Provide the [X, Y] coordinate of the cell's center where the given text is located.  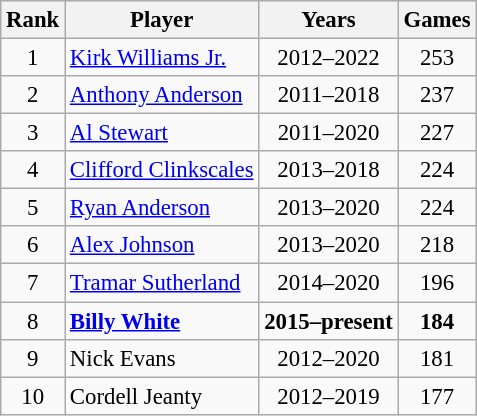
8 [33, 321]
Games [437, 20]
3 [33, 133]
Al Stewart [162, 133]
Anthony Anderson [162, 95]
Cordell Jeanty [162, 396]
253 [437, 58]
237 [437, 95]
181 [437, 358]
9 [33, 358]
Billy White [162, 321]
2011–2020 [328, 133]
196 [437, 283]
2014–2020 [328, 283]
4 [33, 170]
Nick Evans [162, 358]
Ryan Anderson [162, 208]
Tramar Sutherland [162, 283]
218 [437, 245]
Player [162, 20]
Kirk Williams Jr. [162, 58]
1 [33, 58]
2012–2019 [328, 396]
Years [328, 20]
6 [33, 245]
2015–present [328, 321]
2012–2022 [328, 58]
2 [33, 95]
10 [33, 396]
Rank [33, 20]
227 [437, 133]
Alex Johnson [162, 245]
2013–2018 [328, 170]
Clifford Clinkscales [162, 170]
184 [437, 321]
7 [33, 283]
5 [33, 208]
2012–2020 [328, 358]
177 [437, 396]
2011–2018 [328, 95]
